Return (X, Y) of the center of cell containing provided text 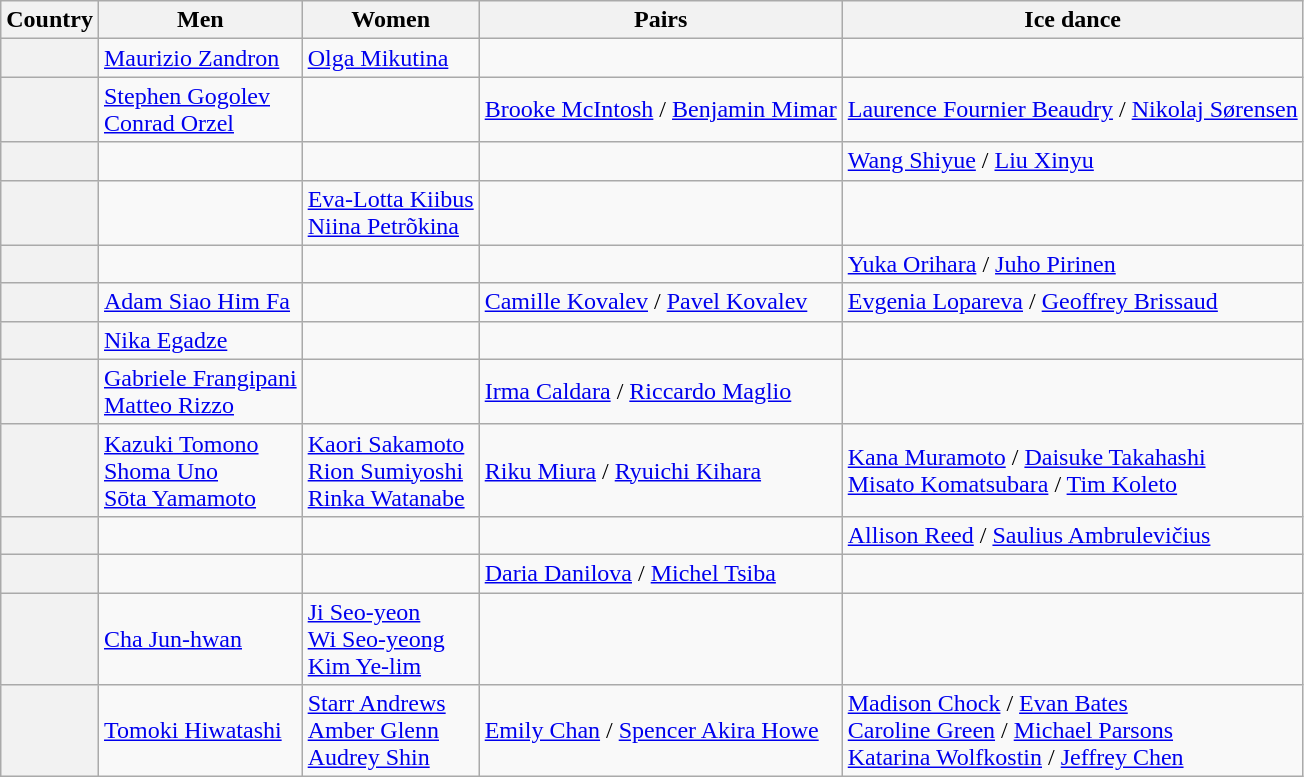
Kana Muramoto / Daisuke TakahashiMisato Komatsubara / Tim Koleto (1072, 470)
Brooke McIntosh / Benjamin Mimar (660, 110)
Laurence Fournier Beaudry / Nikolaj Sørensen (1072, 110)
Camille Kovalev / Pavel Kovalev (660, 302)
Allison Reed / Saulius Ambrulevičius (1072, 535)
Pairs (660, 20)
Wang Shiyue / Liu Xinyu (1072, 161)
Adam Siao Him Fa (200, 302)
Olga Mikutina (390, 58)
Riku Miura / Ryuichi Kihara (660, 470)
Madison Chock / Evan BatesCaroline Green / Michael ParsonsKatarina Wolfkostin / Jeffrey Chen (1072, 731)
Kaori SakamotoRion SumiyoshiRinka Watanabe (390, 470)
Emily Chan / Spencer Akira Howe (660, 731)
Tomoki Hiwatashi (200, 731)
Daria Danilova / Michel Tsiba (660, 573)
Stephen Gogolev Conrad Orzel (200, 110)
Ice dance (1072, 20)
Ji Seo-yeonWi Seo-yeongKim Ye-lim (390, 638)
Irma Caldara / Riccardo Maglio (660, 392)
Gabriele FrangipaniMatteo Rizzo (200, 392)
Cha Jun-hwan (200, 638)
Starr AndrewsAmber GlennAudrey Shin (390, 731)
Men (200, 20)
Eva-Lotta KiibusNiina Petrõkina (390, 212)
Evgenia Lopareva / Geoffrey Brissaud (1072, 302)
Women (390, 20)
Maurizio Zandron (200, 58)
Yuka Orihara / Juho Pirinen (1072, 264)
Nika Egadze (200, 340)
Kazuki TomonoShoma UnoSōta Yamamoto (200, 470)
Country (50, 20)
